Extract the (x, y) coordinate from the center of the cell holding the provided text.  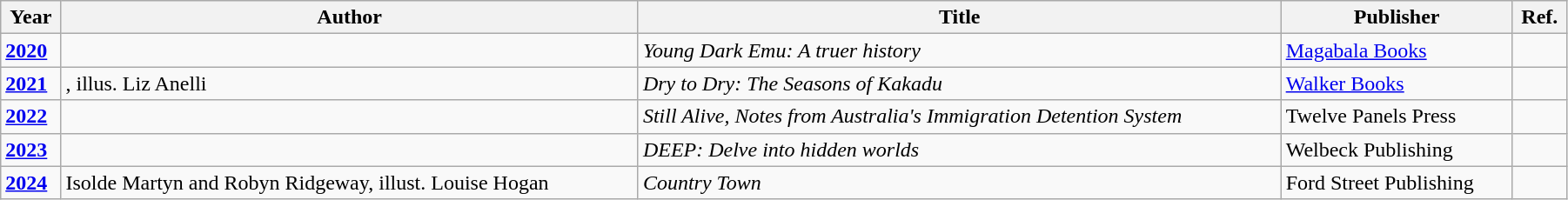
2020 (31, 50)
DEEP: Delve into hidden worlds (959, 150)
Walker Books (1397, 83)
Isolde Martyn and Robyn Ridgeway, illust. Louise Hogan (350, 183)
Ref. (1539, 17)
2024 (31, 183)
Twelve Panels Press (1397, 117)
Dry to Dry: The Seasons of Kakadu (959, 83)
, illus. Liz Anelli (350, 83)
2021 (31, 83)
Still Alive, Notes from Australia's Immigration Detention System (959, 117)
2023 (31, 150)
Country Town (959, 183)
Ford Street Publishing (1397, 183)
Young Dark Emu: A truer history (959, 50)
Year (31, 17)
2022 (31, 117)
Magabala Books (1397, 50)
Publisher (1397, 17)
Author (350, 17)
Title (959, 17)
Welbeck Publishing (1397, 150)
